Determine the (x, y) coordinate at the center of the cell enclosing the given text.  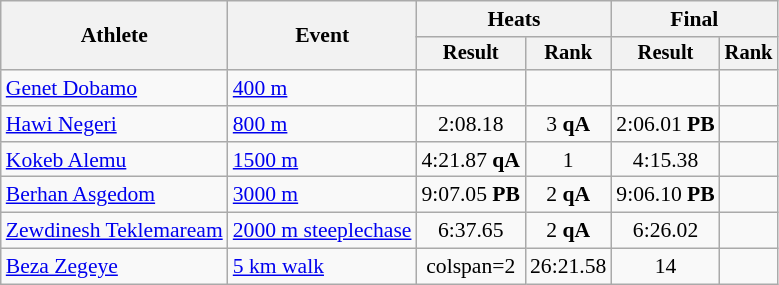
Event (322, 36)
1500 m (322, 160)
Beza Zegeye (114, 267)
14 (665, 267)
Hawi Negeri (114, 124)
1 (568, 160)
5 km walk (322, 267)
2:08.18 (471, 124)
9:06.10 PB (665, 195)
4:15.38 (665, 160)
Genet Dobamo (114, 88)
Berhan Asgedom (114, 195)
Final (694, 19)
800 m (322, 124)
Heats (514, 19)
3000 m (322, 195)
Zewdinesh Teklemaream (114, 231)
Athlete (114, 36)
colspan=2 (471, 267)
2000 m steeplechase (322, 231)
6:26.02 (665, 231)
3 qA (568, 124)
6:37.65 (471, 231)
26:21.58 (568, 267)
2:06.01 PB (665, 124)
4:21.87 qA (471, 160)
Kokeb Alemu (114, 160)
400 m (322, 88)
9:07.05 PB (471, 195)
